For the text-containing cell, return its midpoint in (x, y) coordinate format. 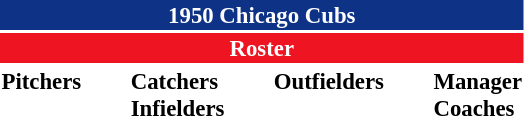
1950 Chicago Cubs (262, 15)
Roster (262, 48)
